Provide the (x, y) coordinate of the cell's center where the given text is located.  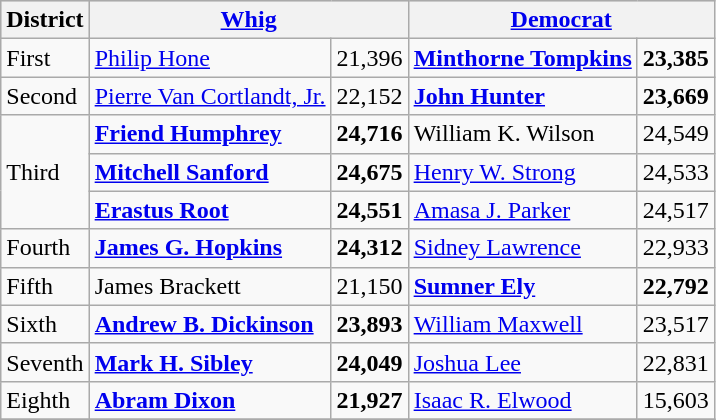
Mitchell Sanford (210, 172)
Pierre Van Cortlandt, Jr. (210, 96)
Mark H. Sibley (210, 362)
Fourth (45, 248)
Andrew B. Dickinson (210, 324)
22,831 (676, 362)
21,396 (370, 58)
Henry W. Strong (522, 172)
First (45, 58)
Erastus Root (210, 210)
22,792 (676, 286)
Philip Hone (210, 58)
Fifth (45, 286)
21,150 (370, 286)
Friend Humphrey (210, 134)
24,533 (676, 172)
Minthorne Tompkins (522, 58)
24,551 (370, 210)
22,933 (676, 248)
Sidney Lawrence (522, 248)
Seventh (45, 362)
William Maxwell (522, 324)
23,893 (370, 324)
Whig (248, 20)
24,716 (370, 134)
23,669 (676, 96)
Eighth (45, 400)
15,603 (676, 400)
James G. Hopkins (210, 248)
Amasa J. Parker (522, 210)
William K. Wilson (522, 134)
24,049 (370, 362)
Sumner Ely (522, 286)
21,927 (370, 400)
24,517 (676, 210)
24,312 (370, 248)
23,517 (676, 324)
Isaac R. Elwood (522, 400)
23,385 (676, 58)
Democrat (561, 20)
24,549 (676, 134)
Abram Dixon (210, 400)
Joshua Lee (522, 362)
Sixth (45, 324)
District (45, 20)
Second (45, 96)
22,152 (370, 96)
John Hunter (522, 96)
Third (45, 172)
James Brackett (210, 286)
24,675 (370, 172)
